Return the (X, Y) coordinate for the center point of the cell that contains the specified text.  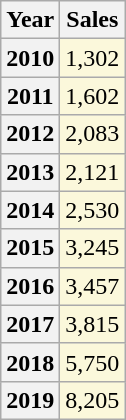
Sales (92, 20)
2011 (30, 96)
2017 (30, 324)
2016 (30, 286)
2013 (30, 172)
8,205 (92, 400)
2018 (30, 362)
1,302 (92, 58)
2015 (30, 248)
5,750 (92, 362)
1,602 (92, 96)
2010 (30, 58)
2,083 (92, 134)
2019 (30, 400)
Year (30, 20)
3,245 (92, 248)
3,457 (92, 286)
3,815 (92, 324)
2014 (30, 210)
2,530 (92, 210)
2,121 (92, 172)
2012 (30, 134)
